For the text-containing cell, return its midpoint in [x, y] coordinate format. 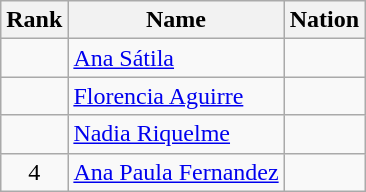
Ana Paula Fernandez [176, 172]
4 [34, 172]
Nation [324, 20]
Rank [34, 20]
Florencia Aguirre [176, 96]
Ana Sátila [176, 58]
Nadia Riquelme [176, 134]
Name [176, 20]
